Find where the given text appears and provide that cell's center as (X, Y) coordinate. 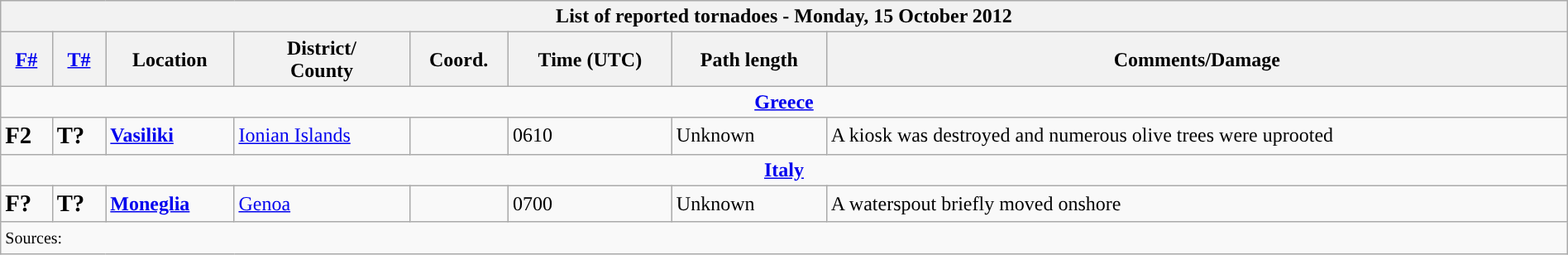
Italy (784, 170)
0610 (590, 136)
Path length (749, 60)
F# (26, 60)
Time (UTC) (590, 60)
A kiosk was destroyed and numerous olive trees were uprooted (1197, 136)
F2 (26, 136)
List of reported tornadoes - Monday, 15 October 2012 (784, 17)
Sources: (784, 238)
0700 (590, 204)
Genoa (322, 204)
Ionian Islands (322, 136)
Location (170, 60)
District/County (322, 60)
A waterspout briefly moved onshore (1197, 204)
Greece (784, 102)
T# (79, 60)
F? (26, 204)
Vasiliki (170, 136)
Comments/Damage (1197, 60)
Coord. (458, 60)
Moneglia (170, 204)
